Scan for the cell matching the given text and deliver its (X, Y) coordinate at center. 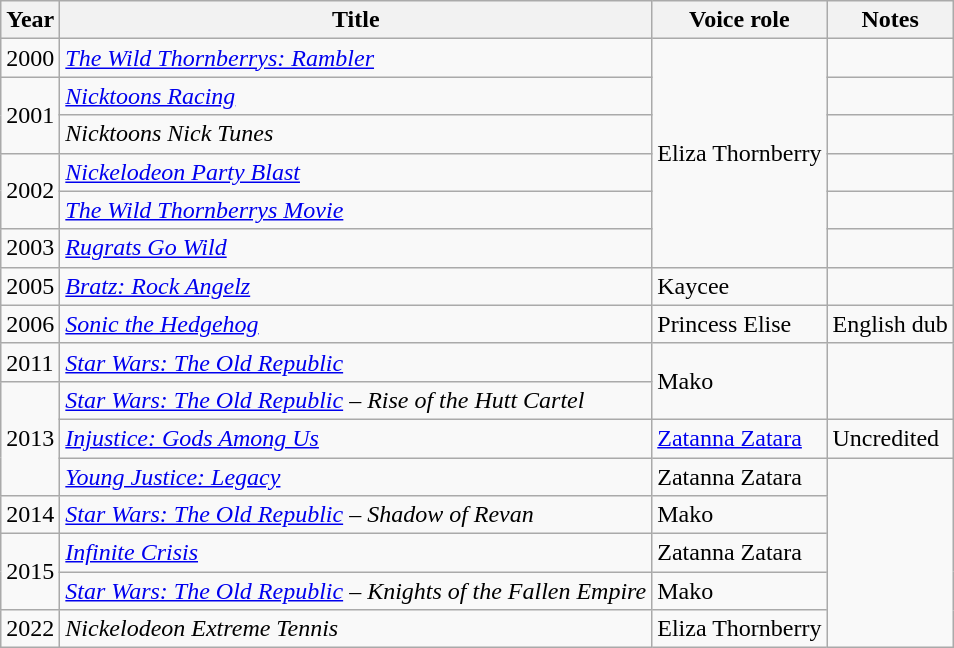
2013 (30, 438)
2000 (30, 58)
Nickelodeon Extreme Tennis (356, 629)
2022 (30, 629)
Kaycee (740, 286)
Star Wars: The Old Republic – Knights of the Fallen Empire (356, 591)
Young Justice: Legacy (356, 477)
2006 (30, 324)
Infinite Crisis (356, 553)
Notes (890, 20)
Year (30, 20)
Sonic the Hedgehog (356, 324)
2015 (30, 572)
Star Wars: The Old Republic (356, 362)
The Wild Thornberrys: Rambler (356, 58)
2001 (30, 115)
English dub (890, 324)
2003 (30, 248)
The Wild Thornberrys Movie (356, 210)
Star Wars: The Old Republic – Rise of the Hutt Cartel (356, 400)
2014 (30, 515)
2002 (30, 191)
Nicktoons Nick Tunes (356, 134)
Voice role (740, 20)
Star Wars: The Old Republic – Shadow of Revan (356, 515)
Nicktoons Racing (356, 96)
Title (356, 20)
Princess Elise (740, 324)
2011 (30, 362)
2005 (30, 286)
Rugrats Go Wild (356, 248)
Uncredited (890, 438)
Bratz: Rock Angelz (356, 286)
Nickelodeon Party Blast (356, 172)
Injustice: Gods Among Us (356, 438)
